Provide the (X, Y) coordinate of the cell's center where the given text is located.  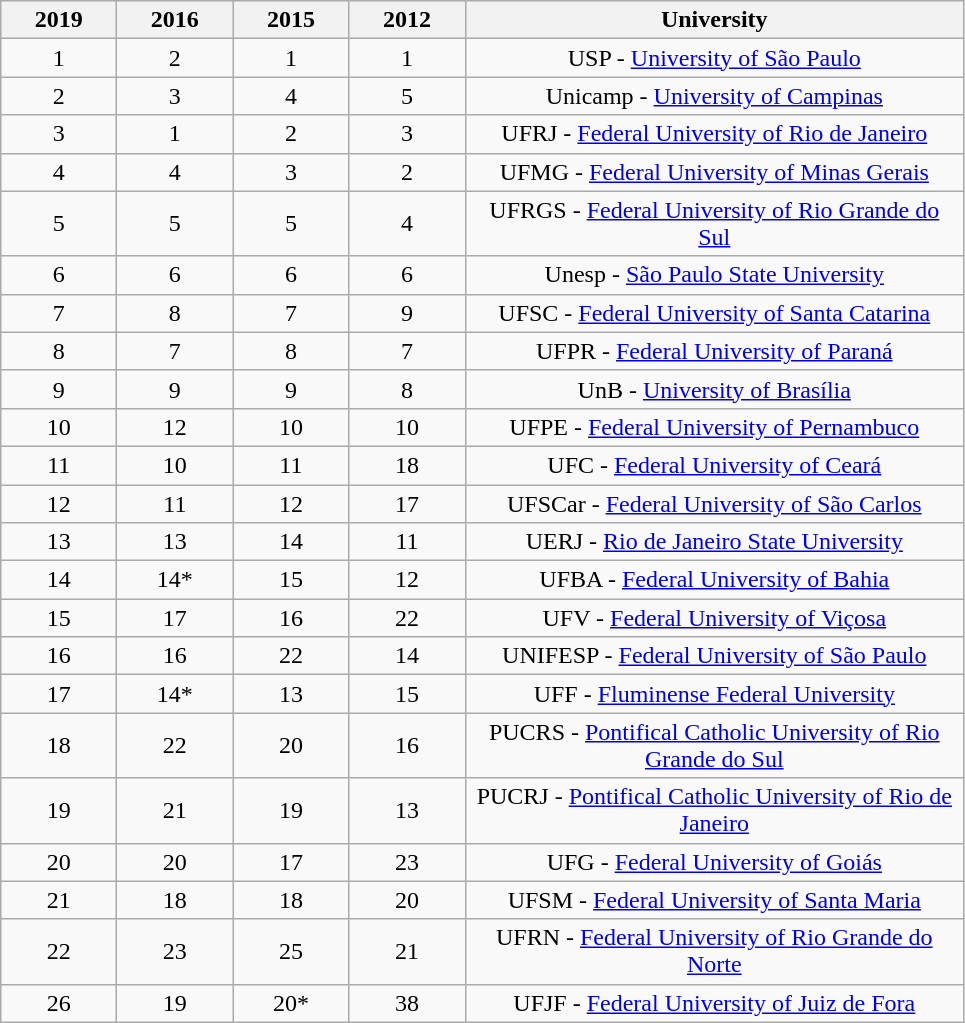
UERJ - Rio de Janeiro State University (714, 542)
UFJF - Federal University of Juiz de Fora (714, 1003)
Unicamp - University of Campinas (714, 96)
UFC - Federal University of Ceará (714, 465)
UFMG - Federal University of Minas Gerais (714, 172)
26 (59, 1003)
UFSM - Federal University of Santa Maria (714, 900)
2015 (291, 20)
2012 (407, 20)
UnB - University of Brasília (714, 389)
UNIFESP - Federal University of São Paulo (714, 656)
UFSCar - Federal University of São Carlos (714, 503)
2019 (59, 20)
Unesp - São Paulo State University (714, 275)
UFV - Federal University of Viçosa (714, 618)
UFSC - Federal University of Santa Catarina (714, 313)
USP - University of São Paulo (714, 58)
2016 (175, 20)
University (714, 20)
UFRGS - Federal University of Rio Grande do Sul (714, 224)
38 (407, 1003)
UFPE - Federal University of Pernambuco (714, 427)
20* (291, 1003)
UFBA - Federal University of Bahia (714, 580)
UFG - Federal University of Goiás (714, 862)
UFF - Fluminense Federal University (714, 694)
UFPR - Federal University of Paraná (714, 351)
PUCRS - Pontifical Catholic University of Rio Grande do Sul (714, 746)
UFRN - Federal University of Rio Grande do Norte (714, 952)
UFRJ - Federal University of Rio de Janeiro (714, 134)
PUCRJ - Pontifical Catholic University of Rio de Janeiro (714, 810)
25 (291, 952)
